Search for the cell housing the specified text and yield its (X, Y) center coordinate. 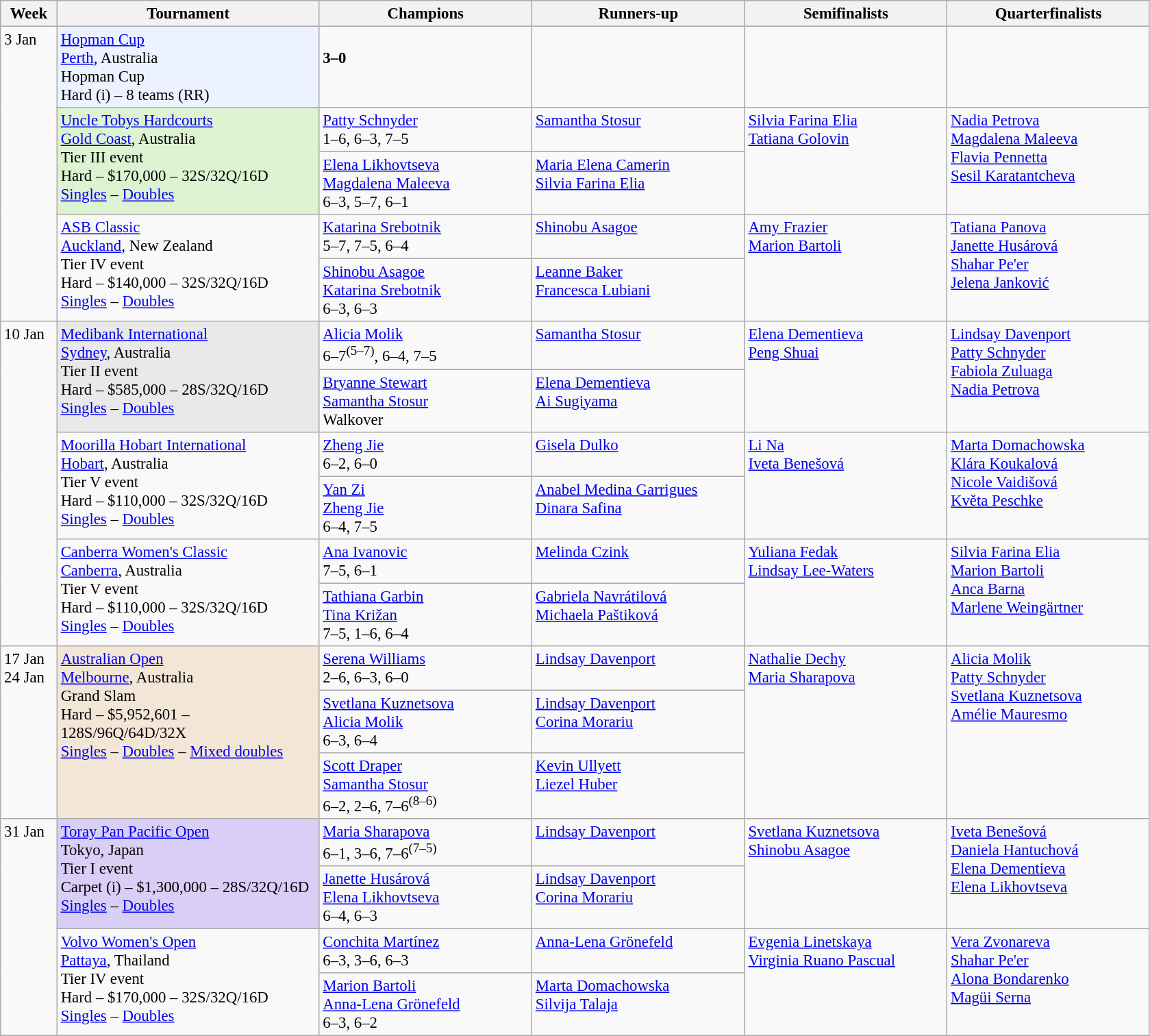
Kevin Ullyett Liezel Huber (638, 786)
Gisela Dulko (638, 454)
Nadia Petrova Magdalena Maleeva Flavia Pennetta Sesil Karatantcheva (1049, 161)
Maria Sharapova 6–1, 3–6, 7–6(7–5) (426, 843)
Janette Husárová Elena Likhovtseva6–4, 6–3 (426, 898)
Elena Dementieva Ai Sugiyama (638, 401)
Marta Domachowska Silvija Talaja (638, 1004)
Yuliana Fedak Lindsay Lee-Waters (846, 592)
Vera Zvonareva Shahar Pe'er Alona Bondarenko Magüi Serna (1049, 983)
Semifinalists (846, 14)
Champions (426, 14)
Silvia Farina Elia Marion Bartoli Anca Barna Marlene Weingärtner (1049, 592)
3 Jan (29, 174)
3–0 (426, 67)
Amy Frazier Marion Bartoli (846, 268)
Marion Bartoli Anna-Lena Grönefeld6–3, 6–2 (426, 1004)
Anna-Lena Grönefeld (638, 951)
Moorilla Hobart International Hobart, Australia Tier V event Hard – $110,000 – 32S/32Q/16DSingles – Doubles (188, 485)
Week (29, 14)
Patty Schnyder 1–6, 6–3, 7–5 (426, 130)
Svetlana Kuznetsova Shinobu Asagoe (846, 874)
Elena Likhovtseva Magdalena Maleeva6–3, 5–7, 6–1 (426, 184)
Zheng Jie 6–2, 6–0 (426, 454)
Katarina Srebotnik 5–7, 7–5, 6–4 (426, 237)
Alicia Molik Patty Schnyder Svetlana Kuznetsova Amélie Mauresmo (1049, 732)
Silvia Farina Elia Tatiana Golovin (846, 161)
Scott Draper Samantha Stosur6–2, 2–6, 7–6(8–6) (426, 786)
ASB Classic Auckland, New Zealand Tier IV eventHard – $140,000 – 32S/32Q/16DSingles – Doubles (188, 268)
Conchita Martínez 6–3, 3–6, 6–3 (426, 951)
Elena Dementieva Peng Shuai (846, 377)
31 Jan (29, 928)
Alicia Molik 6–7(5–7), 6–4, 7–5 (426, 345)
Australian Open Melbourne, Australia Grand SlamHard – $5,952,601 – 128S/96Q/64D/32XSingles – Doubles – Mixed doubles (188, 732)
Nathalie Dechy Maria Sharapova (846, 732)
Quarterfinalists (1049, 14)
Runners-up (638, 14)
Melinda Czink (638, 560)
17 Jan24 Jan (29, 732)
Shinobu Asagoe Katarina Srebotnik6–3, 6–3 (426, 291)
Ana Ivanovic 7–5, 6–1 (426, 560)
Tournament (188, 14)
Canberra Women's Classic Canberra, Australia Tier V event Hard – $110,000 – 32S/32Q/16DSingles – Doubles (188, 592)
Uncle Tobys Hardcourts Gold Coast, Australia Tier III event Hard – $170,000 – 32S/32Q/16DSingles – Doubles (188, 161)
Tathiana Garbin Tina Križan7–5, 1–6, 6–4 (426, 615)
Iveta Benešová Daniela Hantuchová Elena Dementieva Elena Likhovtseva (1049, 874)
Lindsay Davenport Patty Schnyder Fabiola Zuluaga Nadia Petrova (1049, 377)
Svetlana Kuznetsova Alicia Molik6–3, 6–4 (426, 721)
Evgenia Linetskaya Virginia Ruano Pascual (846, 983)
Bryanne Stewart Samantha StosurWalkover (426, 401)
Shinobu Asagoe (638, 237)
Li Na Iveta Benešová (846, 485)
Maria Elena Camerin Silvia Farina Elia (638, 184)
Leanne Baker Francesca Lubiani (638, 291)
Tatiana Panova Janette Husárová Shahar Pe'er Jelena Janković (1049, 268)
Medibank International Sydney, Australia Tier II event Hard – $585,000 – 28S/32Q/16DSingles – Doubles (188, 377)
Volvo Women's Open Pattaya, Thailand Tier IV event Hard – $170,000 – 32S/32Q/16DSingles – Doubles (188, 983)
Yan Zi Zheng Jie6–4, 7–5 (426, 508)
Anabel Medina Garrigues Dinara Safina (638, 508)
Toray Pan Pacific Open Tokyo, Japan Tier I event Carpet (i) – $1,300,000 – 28S/32Q/16DSingles – Doubles (188, 874)
Gabriela Navrátilová Michaela Paštiková (638, 615)
10 Jan (29, 484)
Serena Williams 2–6, 6–3, 6–0 (426, 669)
Marta Domachowska Klára Koukalová Nicole Vaidišová Květa Peschke (1049, 485)
Hopman Cup Perth, AustraliaHopman Cup Hard (i) – 8 teams (RR) (188, 67)
